Determine the (x, y) coordinate at the center of the cell enclosing the given text.  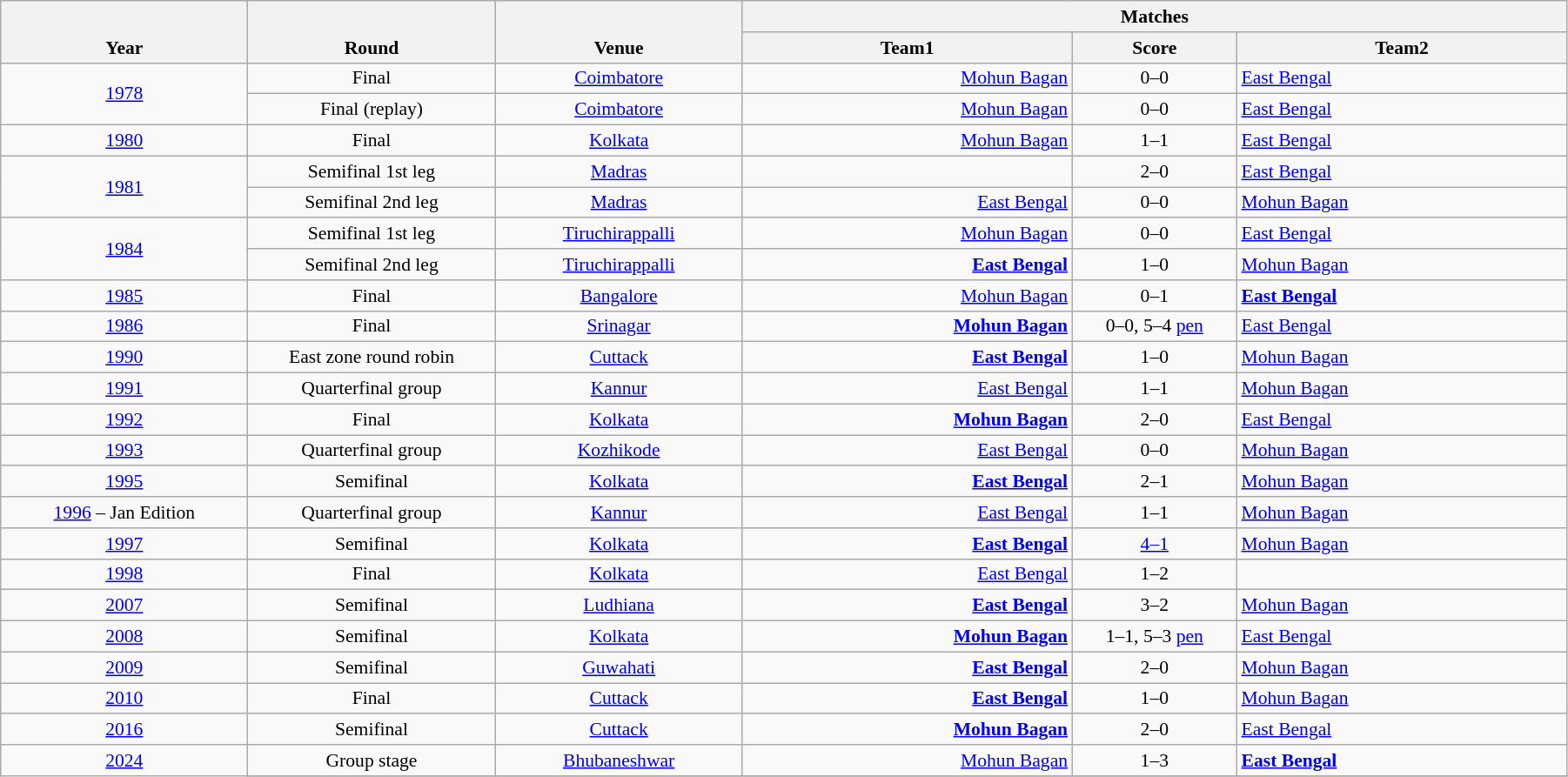
1991 (124, 389)
2007 (124, 606)
Bangalore (619, 296)
0–0, 5–4 pen (1154, 326)
2024 (124, 760)
1–3 (1154, 760)
Srinagar (619, 326)
3–2 (1154, 606)
1981 (124, 186)
1978 (124, 94)
Year (124, 31)
Bhubaneshwar (619, 760)
1–2 (1154, 574)
Score (1154, 48)
4–1 (1154, 544)
0–1 (1154, 296)
2016 (124, 730)
1980 (124, 141)
1986 (124, 326)
2–1 (1154, 482)
1997 (124, 544)
1998 (124, 574)
Matches (1154, 17)
1996 – Jan Edition (124, 512)
1–1, 5–3 pen (1154, 637)
Group stage (372, 760)
Team2 (1403, 48)
1990 (124, 358)
1992 (124, 419)
2009 (124, 667)
Guwahati (619, 667)
2008 (124, 637)
2010 (124, 699)
Venue (619, 31)
1984 (124, 249)
Final (replay) (372, 110)
1993 (124, 451)
1995 (124, 482)
Team1 (907, 48)
Round (372, 31)
Kozhikode (619, 451)
Ludhiana (619, 606)
East zone round robin (372, 358)
1985 (124, 296)
